Scan for the cell matching the given text and deliver its (x, y) coordinate at center. 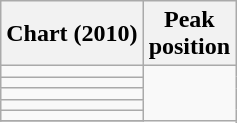
Chart (2010) (72, 34)
Peakposition (189, 34)
